Return (x, y) of the center of cell containing provided text 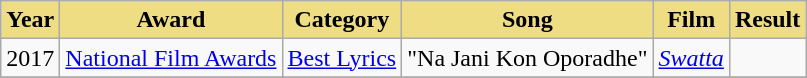
Year (30, 20)
2017 (30, 58)
Category (342, 20)
Result (767, 20)
Swatta (691, 58)
National Film Awards (171, 58)
Best Lyrics (342, 58)
Song (528, 20)
Award (171, 20)
Film (691, 20)
"Na Jani Kon Oporadhe" (528, 58)
